Scan for the cell matching the given text and deliver its [x, y] coordinate at center. 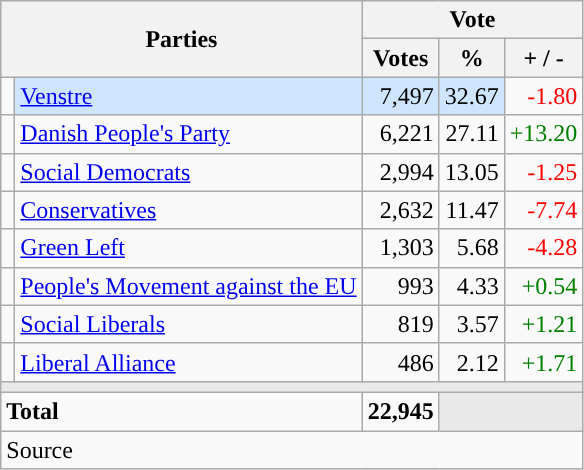
13.05 [472, 172]
Green Left [188, 248]
22,945 [400, 411]
11.47 [472, 210]
Danish People's Party [188, 134]
People's Movement against the EU [188, 286]
-1.25 [544, 172]
Vote [472, 20]
Liberal Alliance [188, 362]
6,221 [400, 134]
+13.20 [544, 134]
Conservatives [188, 210]
819 [400, 324]
Total [182, 411]
3.57 [472, 324]
27.11 [472, 134]
Social Democrats [188, 172]
2,632 [400, 210]
Parties [182, 39]
-7.74 [544, 210]
Social Liberals [188, 324]
486 [400, 362]
-1.80 [544, 96]
993 [400, 286]
7,497 [400, 96]
% [472, 58]
+1.71 [544, 362]
+1.21 [544, 324]
4.33 [472, 286]
2.12 [472, 362]
Venstre [188, 96]
32.67 [472, 96]
5.68 [472, 248]
Votes [400, 58]
-4.28 [544, 248]
1,303 [400, 248]
2,994 [400, 172]
Source [292, 449]
+ / - [544, 58]
+0.54 [544, 286]
